Determine the (X, Y) coordinate at the center of the cell enclosing the given text.  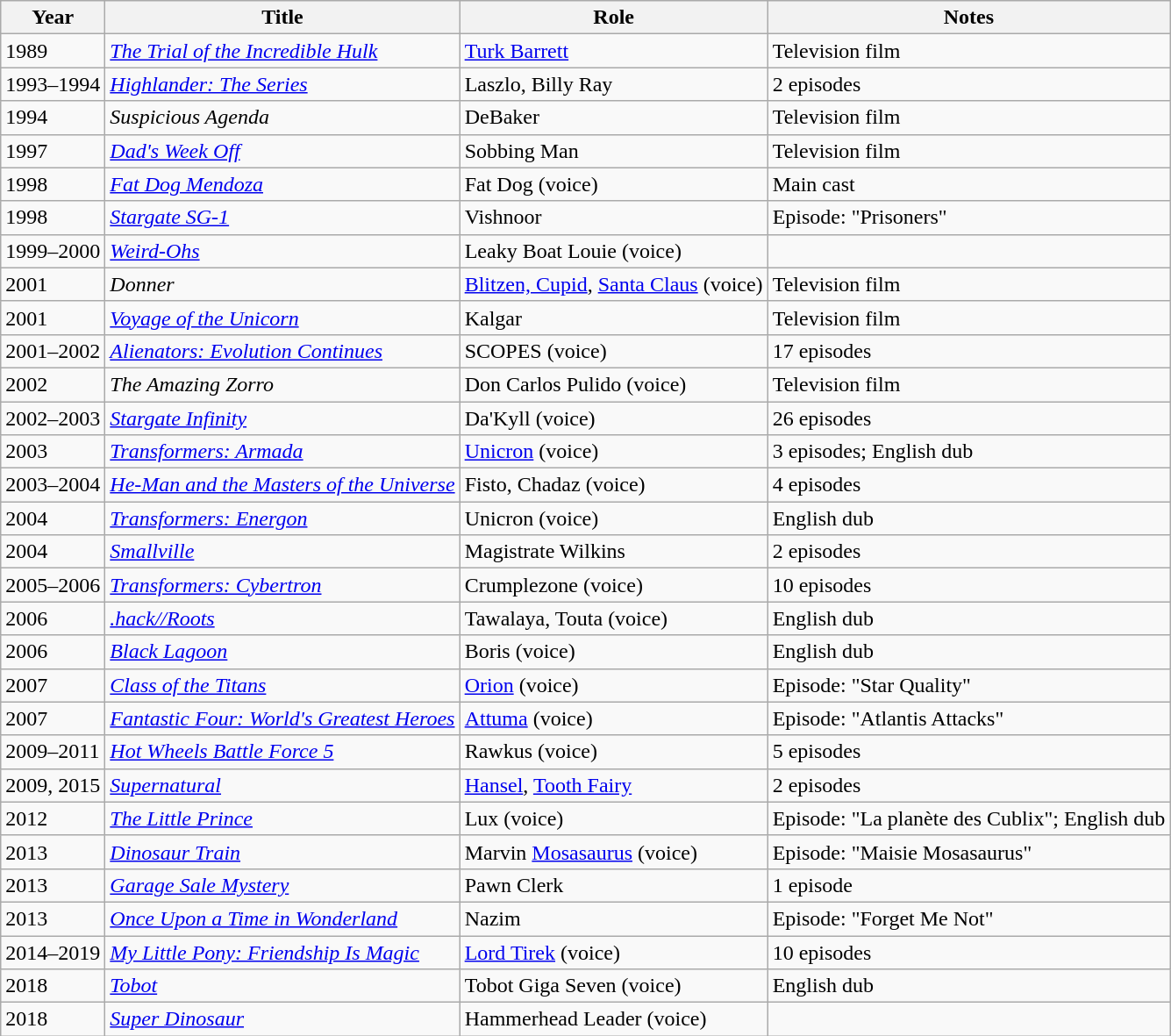
Episode: "Atlantis Attacks" (968, 718)
Tobot Giga Seven (voice) (614, 986)
Highlander: The Series (282, 84)
Super Dinosaur (282, 1019)
1999–2000 (53, 251)
2009–2011 (53, 752)
Dinosaur Train (282, 852)
Da'Kyll (voice) (614, 418)
Don Carlos Pulido (voice) (614, 384)
Sobbing Man (614, 151)
The Trial of the Incredible Hulk (282, 51)
Transformers: Cybertron (282, 585)
Hammerhead Leader (voice) (614, 1019)
Stargate SG-1 (282, 218)
Alienators: Evolution Continues (282, 351)
Garage Sale Mystery (282, 885)
Year (53, 18)
Orion (voice) (614, 685)
Fat Dog Mendoza (282, 184)
Tawalaya, Touta (voice) (614, 618)
Vishnoor (614, 218)
5 episodes (968, 752)
Blitzen, Cupid, Santa Claus (voice) (614, 284)
Voyage of the Unicorn (282, 318)
2012 (53, 818)
Fisto, Chadaz (voice) (614, 485)
The Little Prince (282, 818)
2003 (53, 452)
2001–2002 (53, 351)
26 episodes (968, 418)
Episode: "La planète des Cublix"; English dub (968, 818)
1989 (53, 51)
Supernatural (282, 785)
Transformers: Energon (282, 518)
2005–2006 (53, 585)
Kalgar (614, 318)
2014–2019 (53, 952)
Episode: "Prisoners" (968, 218)
17 episodes (968, 351)
Attuma (voice) (614, 718)
2003–2004 (53, 485)
Class of the Titans (282, 685)
.hack//Roots (282, 618)
Smallville (282, 552)
Episode: "Maisie Mosasaurus" (968, 852)
Tobot (282, 986)
The Amazing Zorro (282, 384)
Lord Tirek (voice) (614, 952)
1993–1994 (53, 84)
1994 (53, 118)
Fat Dog (voice) (614, 184)
Pawn Clerk (614, 885)
Crumplezone (voice) (614, 585)
Weird-Ohs (282, 251)
4 episodes (968, 485)
Title (282, 18)
SCOPES (voice) (614, 351)
Marvin Mosasaurus (voice) (614, 852)
2009, 2015 (53, 785)
Dad's Week Off (282, 151)
Hansel, Tooth Fairy (614, 785)
2002 (53, 384)
Black Lagoon (282, 652)
Donner (282, 284)
Once Upon a Time in Wonderland (282, 918)
Nazim (614, 918)
He-Man and the Masters of the Universe (282, 485)
Stargate Infinity (282, 418)
Laszlo, Billy Ray (614, 84)
3 episodes; English dub (968, 452)
Notes (968, 18)
Turk Barrett (614, 51)
1997 (53, 151)
1 episode (968, 885)
Suspicious Agenda (282, 118)
Boris (voice) (614, 652)
DeBaker (614, 118)
Fantastic Four: World's Greatest Heroes (282, 718)
Leaky Boat Louie (voice) (614, 251)
My Little Pony: Friendship Is Magic (282, 952)
2002–2003 (53, 418)
Lux (voice) (614, 818)
Transformers: Armada (282, 452)
Rawkus (voice) (614, 752)
Episode: "Forget Me Not" (968, 918)
Episode: "Star Quality" (968, 685)
Role (614, 18)
Hot Wheels Battle Force 5 (282, 752)
Main cast (968, 184)
Magistrate Wilkins (614, 552)
